Scan for the cell matching the given text and deliver its [X, Y] coordinate at center. 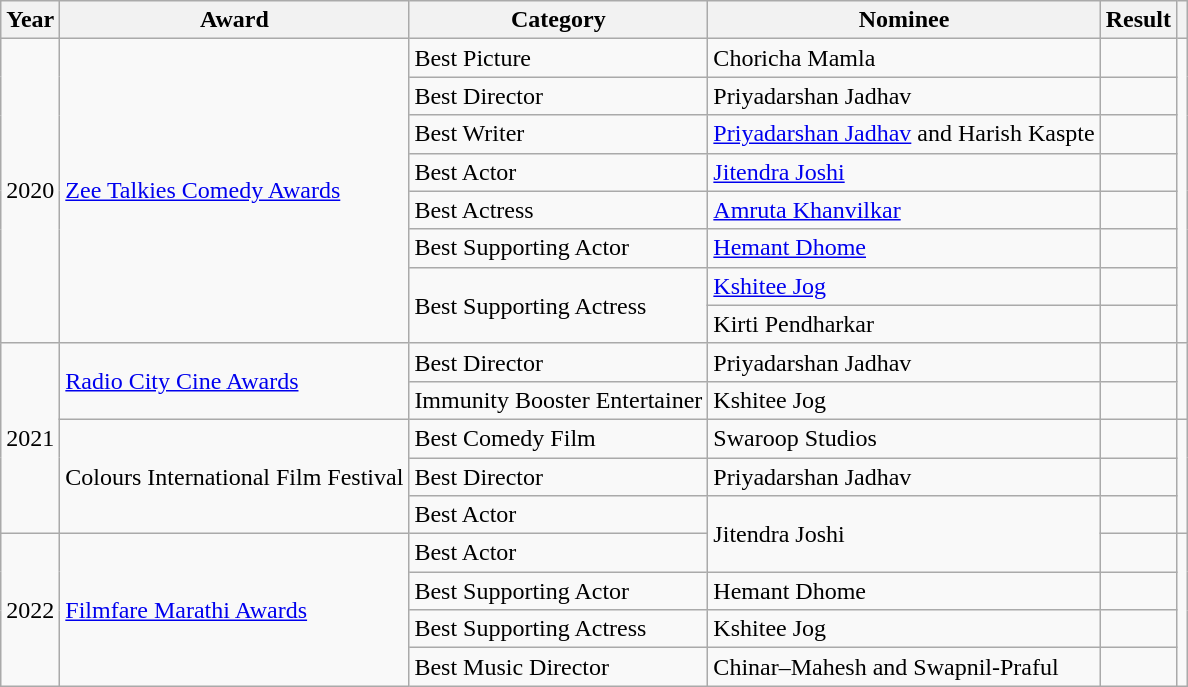
2020 [30, 191]
2022 [30, 610]
Swaroop Studios [904, 438]
Result [1138, 20]
Award [234, 20]
Amruta Khanvilkar [904, 210]
Priyadarshan Jadhav and Harish Kaspte [904, 134]
Category [558, 20]
Nominee [904, 20]
Radio City Cine Awards [234, 381]
Best Picture [558, 58]
Best Actress [558, 210]
Chinar–Mahesh and Swapnil-Praful [904, 667]
Kirti Pendharkar [904, 324]
Filmfare Marathi Awards [234, 610]
Best Writer [558, 134]
Choricha Mamla [904, 58]
Zee Talkies Comedy Awards [234, 191]
Best Comedy Film [558, 438]
Best Music Director [558, 667]
Colours International Film Festival [234, 476]
Immunity Booster Entertainer [558, 400]
2021 [30, 438]
Year [30, 20]
